Search for the cell housing the specified text and yield its [X, Y] center coordinate. 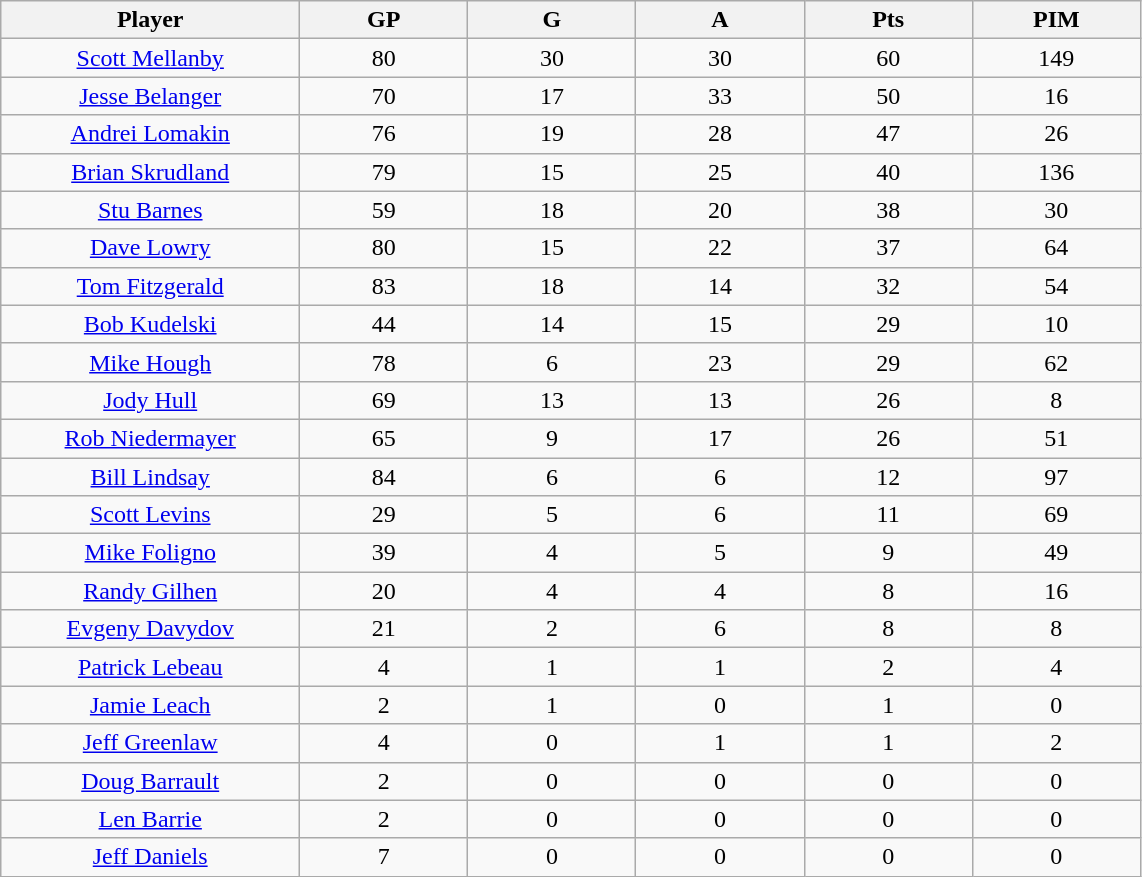
76 [384, 134]
Patrick Lebeau [150, 667]
PIM [1056, 20]
49 [1056, 553]
79 [384, 172]
39 [384, 553]
Jamie Leach [150, 705]
Bill Lindsay [150, 477]
12 [888, 477]
23 [720, 362]
Tom Fitzgerald [150, 286]
Doug Barrault [150, 781]
Player [150, 20]
65 [384, 438]
84 [384, 477]
97 [1056, 477]
Stu Barnes [150, 210]
Jeff Daniels [150, 857]
47 [888, 134]
19 [552, 134]
44 [384, 324]
Evgeny Davydov [150, 629]
54 [1056, 286]
78 [384, 362]
38 [888, 210]
Len Barrie [150, 819]
Pts [888, 20]
70 [384, 96]
136 [1056, 172]
Dave Lowry [150, 248]
25 [720, 172]
149 [1056, 58]
Mike Hough [150, 362]
G [552, 20]
37 [888, 248]
A [720, 20]
32 [888, 286]
11 [888, 515]
Brian Skrudland [150, 172]
60 [888, 58]
62 [1056, 362]
Jeff Greenlaw [150, 743]
Jody Hull [150, 400]
33 [720, 96]
Scott Levins [150, 515]
GP [384, 20]
50 [888, 96]
Randy Gilhen [150, 591]
7 [384, 857]
Rob Niedermayer [150, 438]
22 [720, 248]
Bob Kudelski [150, 324]
Jesse Belanger [150, 96]
Mike Foligno [150, 553]
Scott Mellanby [150, 58]
21 [384, 629]
40 [888, 172]
10 [1056, 324]
64 [1056, 248]
59 [384, 210]
Andrei Lomakin [150, 134]
51 [1056, 438]
83 [384, 286]
28 [720, 134]
